Output the (x, y) coordinate of the center of the cell containing the given text.  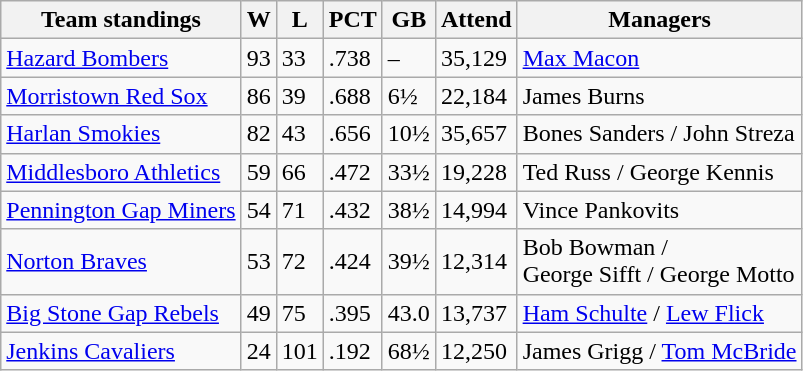
.688 (352, 96)
43 (300, 134)
Middlesboro Athletics (121, 172)
54 (258, 210)
10½ (408, 134)
33½ (408, 172)
38½ (408, 210)
72 (300, 262)
35,129 (476, 58)
Big Stone Gap Rebels (121, 313)
L (300, 20)
39½ (408, 262)
Bob Bowman /George Sifft / George Motto (660, 262)
68½ (408, 351)
6½ (408, 96)
33 (300, 58)
James Grigg / Tom McBride (660, 351)
101 (300, 351)
Vince Pankovits (660, 210)
Bones Sanders / John Streza (660, 134)
James Burns (660, 96)
66 (300, 172)
39 (300, 96)
Jenkins Cavaliers (121, 351)
.424 (352, 262)
35,657 (476, 134)
59 (258, 172)
.472 (352, 172)
Hazard Bombers (121, 58)
75 (300, 313)
86 (258, 96)
13,737 (476, 313)
93 (258, 58)
24 (258, 351)
Ted Russ / George Kennis (660, 172)
Managers (660, 20)
71 (300, 210)
.395 (352, 313)
.738 (352, 58)
Norton Braves (121, 262)
GB (408, 20)
– (408, 58)
Morristown Red Sox (121, 96)
Max Macon (660, 58)
PCT (352, 20)
12,314 (476, 262)
Attend (476, 20)
12,250 (476, 351)
.432 (352, 210)
Ham Schulte / Lew Flick (660, 313)
.192 (352, 351)
19,228 (476, 172)
82 (258, 134)
Harlan Smokies (121, 134)
.656 (352, 134)
49 (258, 313)
W (258, 20)
43.0 (408, 313)
53 (258, 262)
14,994 (476, 210)
Team standings (121, 20)
Pennington Gap Miners (121, 210)
22,184 (476, 96)
